Pinpoint the cell where the given text exists, returning its (x, y) midpoint coordinate. 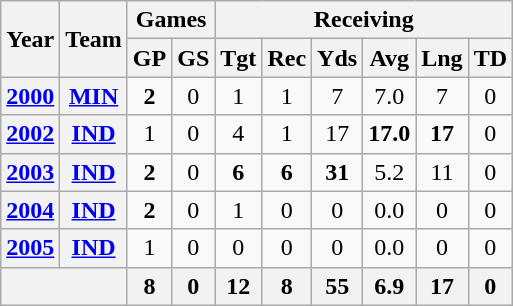
Games (170, 20)
12 (238, 286)
Yds (338, 58)
TD (490, 58)
31 (338, 172)
2000 (30, 96)
7.0 (390, 96)
Year (30, 39)
MIN (94, 96)
17.0 (390, 134)
Tgt (238, 58)
Receiving (364, 20)
GP (149, 58)
GS (194, 58)
2004 (30, 210)
Team (94, 39)
5.2 (390, 172)
11 (442, 172)
2005 (30, 248)
2003 (30, 172)
Avg (390, 58)
Lng (442, 58)
2002 (30, 134)
4 (238, 134)
Rec (287, 58)
55 (338, 286)
6.9 (390, 286)
